Capture the cell that displays the provided text and extract its [X, Y] central coordinate. 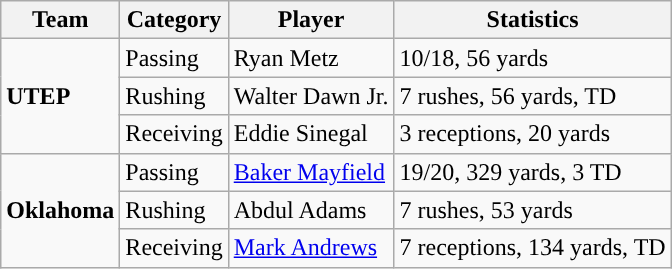
19/20, 329 yards, 3 TD [532, 172]
10/18, 56 yards [532, 58]
Ryan Metz [311, 58]
Baker Mayfield [311, 172]
Mark Andrews [311, 248]
7 rushes, 56 yards, TD [532, 96]
7 rushes, 53 yards [532, 210]
7 receptions, 134 yards, TD [532, 248]
3 receptions, 20 yards [532, 134]
Abdul Adams [311, 210]
Category [174, 20]
Oklahoma [60, 210]
Eddie Sinegal [311, 134]
Walter Dawn Jr. [311, 96]
UTEP [60, 96]
Player [311, 20]
Statistics [532, 20]
Team [60, 20]
